Return the [x, y] coordinate for the center point of the cell that contains the specified text.  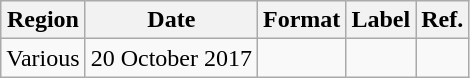
Ref. [442, 20]
20 October 2017 [171, 58]
Date [171, 20]
Various [43, 58]
Label [381, 20]
Format [302, 20]
Region [43, 20]
